For the text-containing cell, return its midpoint in [x, y] coordinate format. 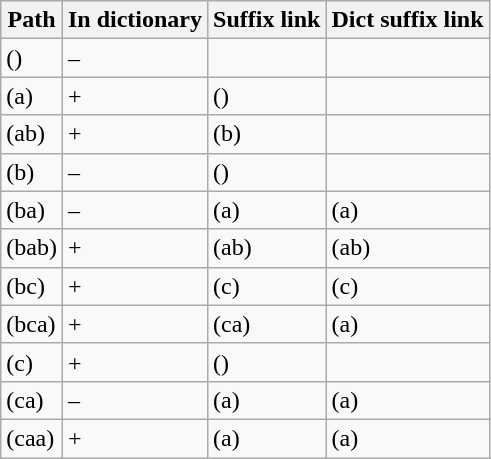
(ba) [32, 210]
(bab) [32, 248]
(bca) [32, 324]
Dict suffix link [408, 20]
(caa) [32, 438]
(bc) [32, 286]
Path [32, 20]
In dictionary [134, 20]
Suffix link [267, 20]
